Determine the (x, y) coordinate at the center of the cell enclosing the given text.  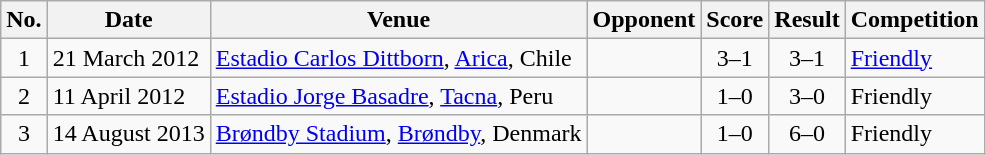
1 (24, 58)
3 (24, 134)
No. (24, 20)
Estadio Jorge Basadre, Tacna, Peru (398, 96)
Estadio Carlos Dittborn, Arica, Chile (398, 58)
Brøndby Stadium, Brøndby, Denmark (398, 134)
3–0 (807, 96)
Result (807, 20)
Opponent (644, 20)
Venue (398, 20)
Competition (914, 20)
14 August 2013 (128, 134)
11 April 2012 (128, 96)
21 March 2012 (128, 58)
2 (24, 96)
Score (735, 20)
Date (128, 20)
6–0 (807, 134)
